Return [x, y] of the center of cell containing provided text 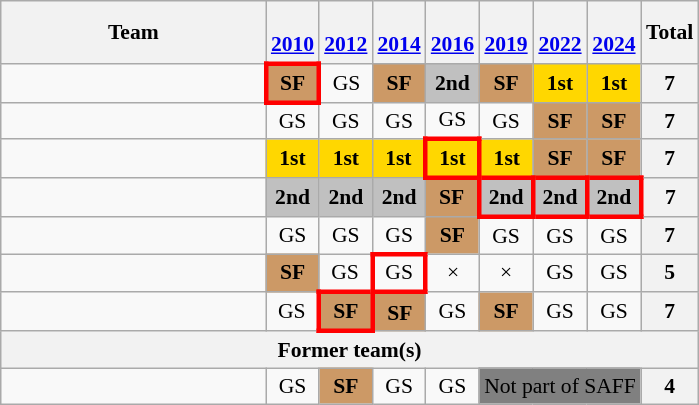
5 [670, 274]
Not part of SAFF [560, 386]
2016 [452, 32]
Team [134, 32]
2010 [292, 32]
Total [670, 32]
4 [670, 386]
2014 [398, 32]
Former team(s) [350, 350]
2022 [560, 32]
2024 [614, 32]
2019 [506, 32]
2012 [346, 32]
